Find where the given text appears and provide that cell's center as [X, Y] coordinate. 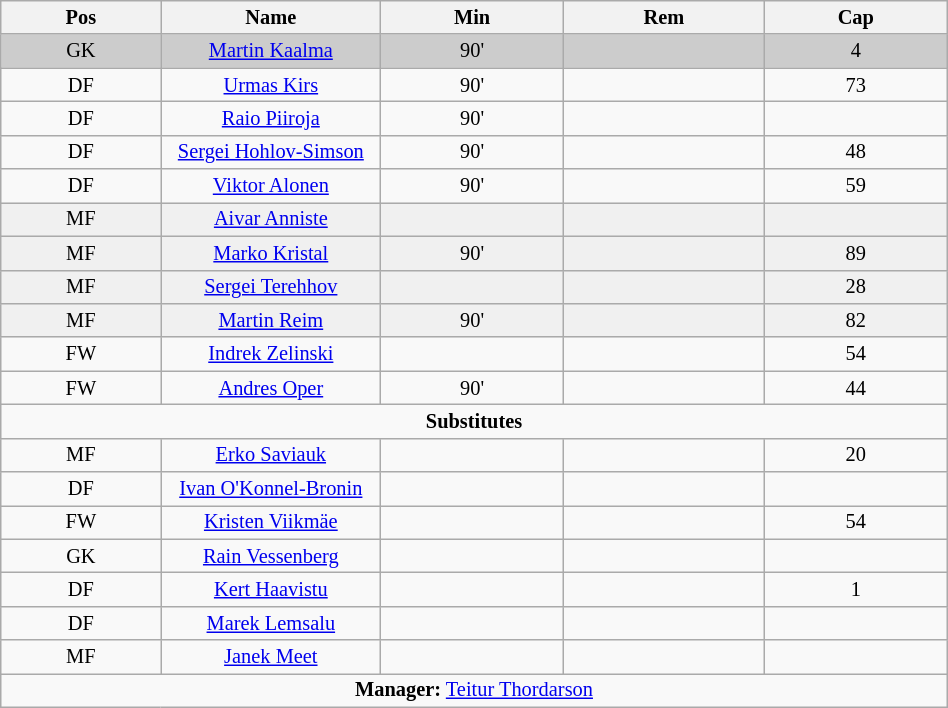
Marko Kristal [271, 253]
4 [856, 51]
Viktor Alonen [271, 186]
Pos [81, 17]
Raio Piiroja [271, 118]
Ivan O'Konnel-Bronin [271, 489]
Aivar Anniste [271, 219]
Erko Saviauk [271, 455]
82 [856, 320]
Indrek Zelinski [271, 354]
Manager: Teitur Thordarson [474, 690]
Rem [664, 17]
28 [856, 287]
Janek Meet [271, 657]
Kert Haavistu [271, 589]
Andres Oper [271, 388]
Cap [856, 17]
Rain Vessenberg [271, 556]
59 [856, 186]
Sergei Terehhov [271, 287]
Name [271, 17]
Substitutes [474, 421]
Min [472, 17]
73 [856, 85]
20 [856, 455]
44 [856, 388]
48 [856, 152]
Martin Reim [271, 320]
Marek Lemsalu [271, 623]
Sergei Hohlov-Simson [271, 152]
Urmas Kirs [271, 85]
89 [856, 253]
Martin Kaalma [271, 51]
Kristen Viikmäe [271, 522]
1 [856, 589]
